Return the [x, y] coordinate for the center point of the cell that contains the specified text.  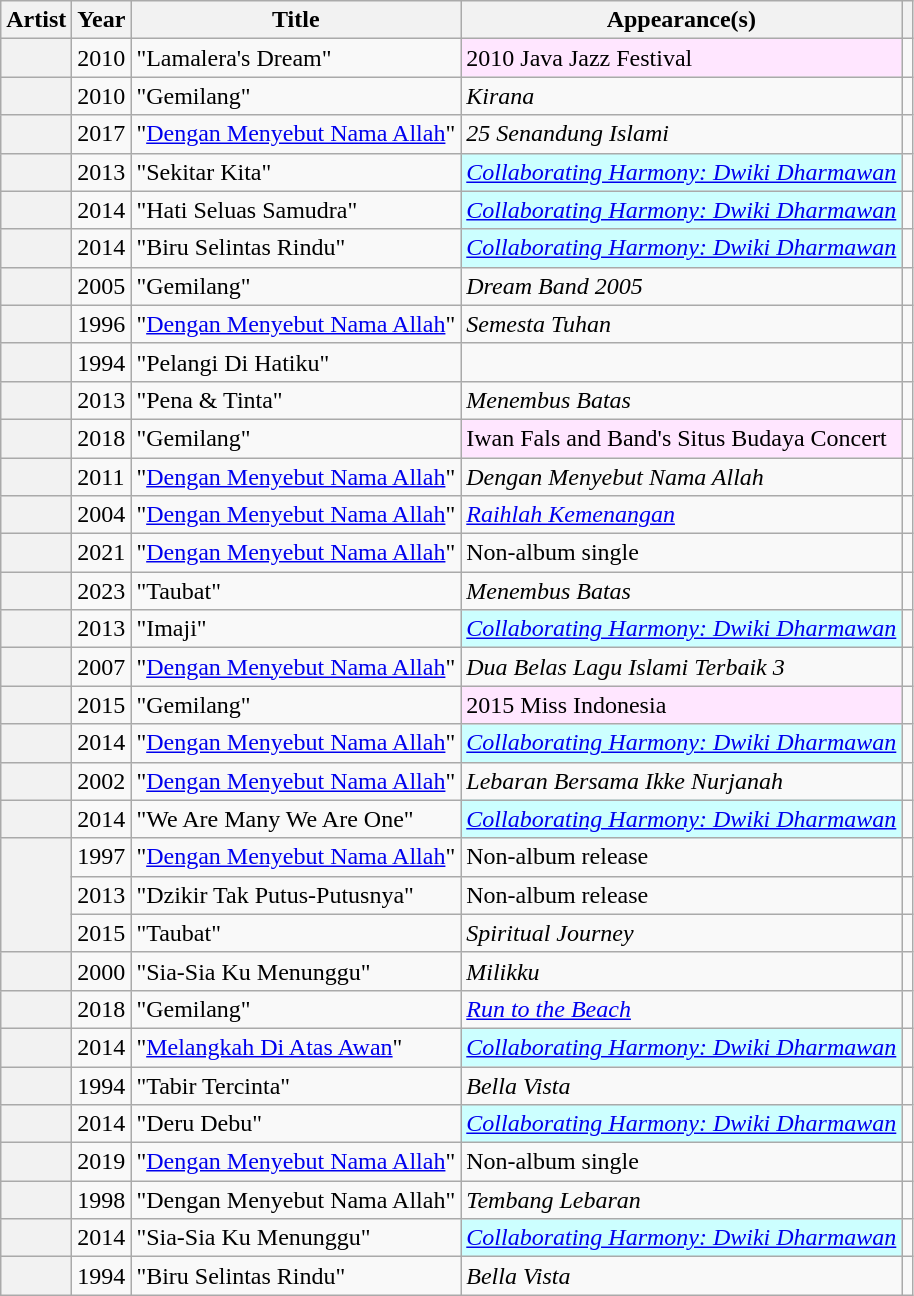
Dream Band 2005 [682, 286]
2023 [102, 591]
Dua Belas Lagu Islami Terbaik 3 [682, 667]
2004 [102, 515]
Year [102, 20]
"Hati Seluas Samudra" [296, 210]
1998 [102, 1200]
Spiritual Journey [682, 933]
"Dzikir Tak Putus-Putusnya" [296, 895]
"Lamalera's Dream" [296, 58]
Iwan Fals and Band's Situs Budaya Concert [682, 438]
1996 [102, 324]
"Deru Debu" [296, 1124]
2000 [102, 971]
25 Senandung Islami [682, 134]
"Pelangi Di Hatiku" [296, 362]
2007 [102, 667]
2017 [102, 134]
"Sekitar Kita" [296, 172]
Run to the Beach [682, 1009]
2011 [102, 477]
2019 [102, 1162]
2015 Miss Indonesia [682, 705]
Appearance(s) [682, 20]
Semesta Tuhan [682, 324]
2021 [102, 553]
"Melangkah Di Atas Awan" [296, 1047]
Lebaran Bersama Ikke Nurjanah [682, 781]
Artist [36, 20]
Raihlah Kemenangan [682, 515]
Tembang Lebaran [682, 1200]
"Imaji" [296, 629]
Dengan Menyebut Nama Allah [682, 477]
"We Are Many We Are One" [296, 819]
"Tabir Tercinta" [296, 1085]
2005 [102, 286]
1997 [102, 857]
Title [296, 20]
"Pena & Tinta" [296, 400]
Kirana [682, 96]
2010 Java Jazz Festival [682, 58]
2002 [102, 781]
Milikku [682, 971]
